Return the [X, Y] coordinate for the center point of the cell that contains the specified text.  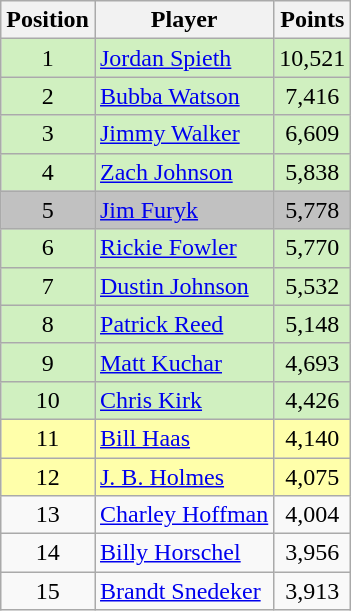
4,140 [312, 438]
5,838 [312, 172]
Zach Johnson [184, 172]
4,693 [312, 362]
2 [48, 96]
8 [48, 324]
6,609 [312, 134]
Chris Kirk [184, 400]
7 [48, 286]
13 [48, 515]
Jim Furyk [184, 210]
4,426 [312, 400]
15 [48, 591]
Patrick Reed [184, 324]
10 [48, 400]
Player [184, 20]
Position [48, 20]
5,148 [312, 324]
11 [48, 438]
7,416 [312, 96]
Dustin Johnson [184, 286]
Bill Haas [184, 438]
4,075 [312, 477]
12 [48, 477]
3,913 [312, 591]
Points [312, 20]
Matt Kuchar [184, 362]
5,770 [312, 248]
5 [48, 210]
4 [48, 172]
10,521 [312, 58]
5,532 [312, 286]
J. B. Holmes [184, 477]
5,778 [312, 210]
3 [48, 134]
Bubba Watson [184, 96]
14 [48, 553]
Billy Horschel [184, 553]
Jimmy Walker [184, 134]
4,004 [312, 515]
3,956 [312, 553]
6 [48, 248]
Jordan Spieth [184, 58]
Brandt Snedeker [184, 591]
9 [48, 362]
Charley Hoffman [184, 515]
1 [48, 58]
Rickie Fowler [184, 248]
